Search for the cell housing the specified text and yield its (X, Y) center coordinate. 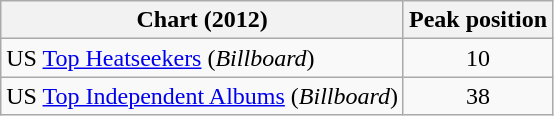
US Top Independent Albums (Billboard) (202, 96)
38 (478, 96)
Chart (2012) (202, 20)
10 (478, 58)
Peak position (478, 20)
US Top Heatseekers (Billboard) (202, 58)
